From the cell containing the given text, extract its center point as (x, y) coordinate. 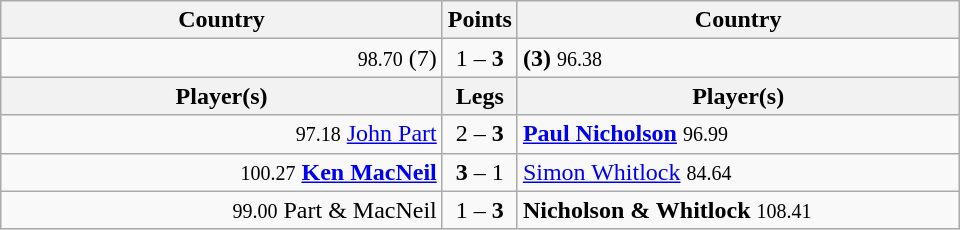
Simon Whitlock 84.64 (738, 172)
97.18 John Part (222, 134)
2 – 3 (480, 134)
Nicholson & Whitlock 108.41 (738, 210)
Points (480, 20)
(3) 96.38 (738, 58)
98.70 (7) (222, 58)
Paul Nicholson 96.99 (738, 134)
3 – 1 (480, 172)
Legs (480, 96)
99.00 Part & MacNeil (222, 210)
100.27 Ken MacNeil (222, 172)
